Output the [X, Y] coordinate of the center of the cell containing the given text.  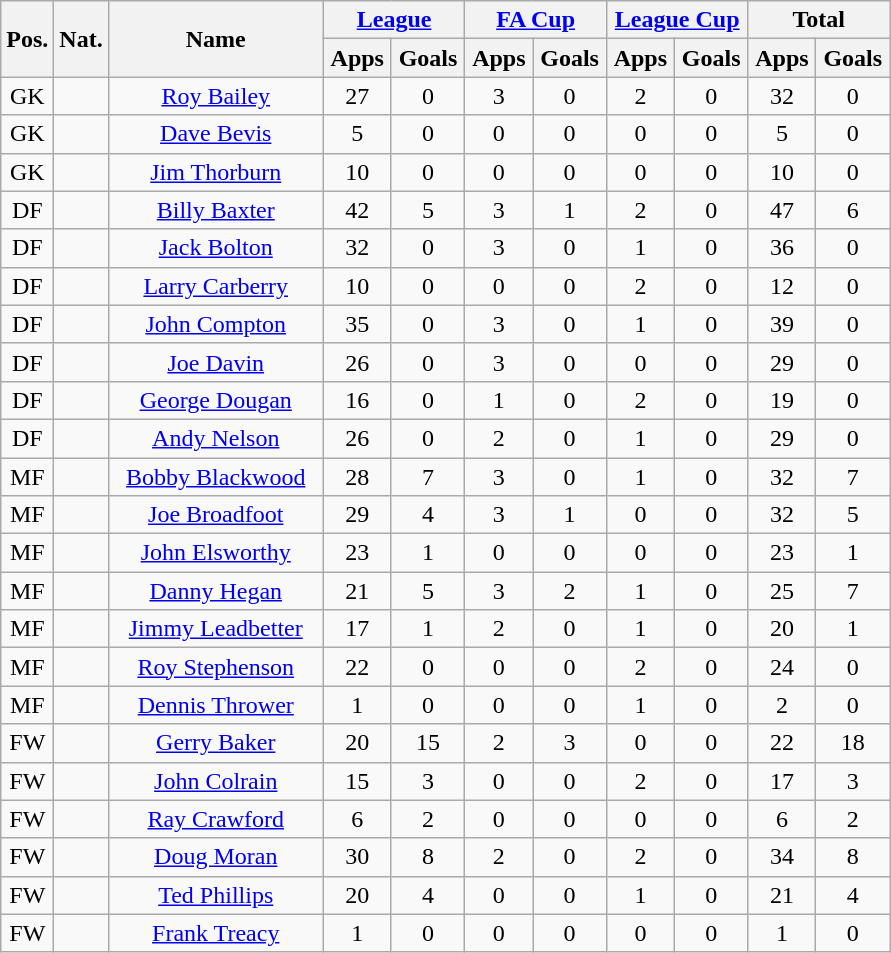
John Colrain [216, 781]
24 [782, 667]
Frank Treacy [216, 933]
Roy Bailey [216, 96]
Gerry Baker [216, 743]
30 [357, 857]
Pos. [28, 39]
36 [782, 248]
Joe Davin [216, 362]
George Dougan [216, 400]
Jim Thorburn [216, 172]
John Elsworthy [216, 553]
19 [782, 400]
Billy Baxter [216, 210]
42 [357, 210]
Dennis Thrower [216, 705]
Joe Broadfoot [216, 515]
League [394, 20]
27 [357, 96]
18 [853, 743]
Larry Carberry [216, 286]
Andy Nelson [216, 438]
Nat. [81, 39]
12 [782, 286]
39 [782, 324]
FA Cup [536, 20]
John Compton [216, 324]
25 [782, 591]
47 [782, 210]
Name [216, 39]
16 [357, 400]
Ted Phillips [216, 895]
Doug Moran [216, 857]
Bobby Blackwood [216, 477]
Roy Stephenson [216, 667]
Jimmy Leadbetter [216, 629]
35 [357, 324]
Danny Hegan [216, 591]
34 [782, 857]
League Cup [677, 20]
28 [357, 477]
Dave Bevis [216, 134]
Jack Bolton [216, 248]
Total [819, 20]
Ray Crawford [216, 819]
